Identify which cell holds the provided text, then report its [x, y] central coordinate. 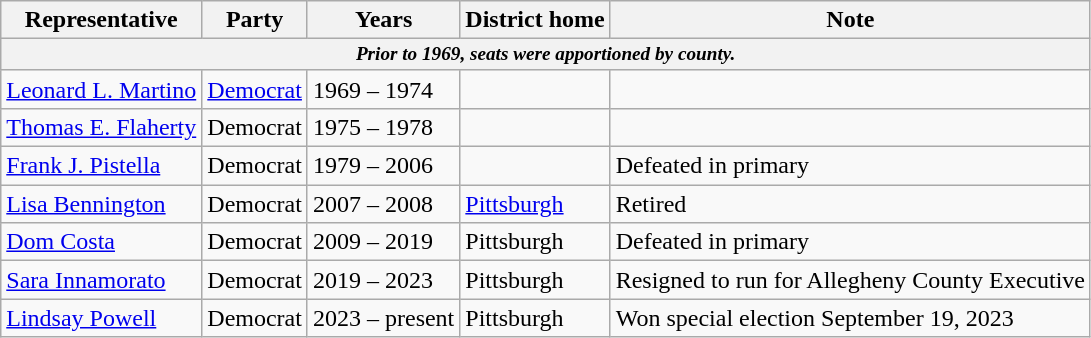
Party [255, 20]
2007 – 2008 [383, 204]
2019 – 2023 [383, 280]
2023 – present [383, 318]
1975 – 1978 [383, 128]
Resigned to run for Allegheny County Executive [850, 280]
1979 – 2006 [383, 166]
District home [535, 20]
Thomas E. Flaherty [102, 128]
2009 – 2019 [383, 242]
Won special election September 19, 2023 [850, 318]
Note [850, 20]
Sara Innamorato [102, 280]
Lindsay Powell [102, 318]
Dom Costa [102, 242]
Years [383, 20]
Frank J. Pistella [102, 166]
Retired [850, 204]
Representative [102, 20]
Lisa Bennington [102, 204]
Prior to 1969, seats were apportioned by county. [546, 55]
Leonard L. Martino [102, 89]
1969 – 1974 [383, 89]
